Locate the cell with the specified text and output its (x, y) center coordinate. 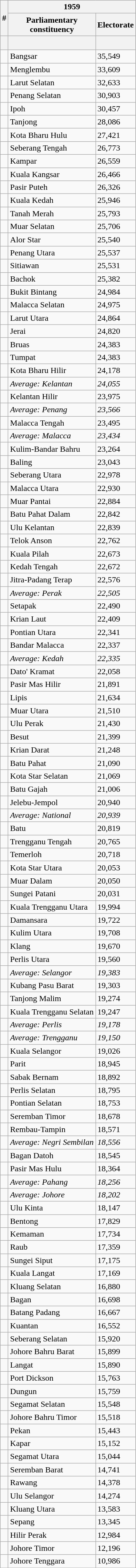
Muar Pantai (52, 501)
Average: Kedah (52, 658)
Parit (52, 1064)
18,202 (116, 1195)
Average: Johore (52, 1195)
Pontian Utara (52, 632)
Pasir Mas Hulu (52, 1169)
23,566 (116, 410)
Kota Star Utara (52, 868)
35,549 (116, 56)
15,443 (116, 1430)
18,147 (116, 1208)
Lipis (52, 698)
Sabak Bernam (52, 1077)
25,382 (116, 279)
26,773 (116, 148)
Tanah Merah (52, 213)
19,150 (116, 1038)
Trengganu Tengah (52, 842)
Larut Utara (52, 318)
Bagan Datoh (52, 1155)
15,920 (116, 1339)
Bandar Malacca (52, 645)
26,466 (116, 174)
21,006 (116, 789)
22,576 (116, 580)
21,510 (116, 711)
13,345 (116, 1522)
Pasir Puteh (52, 187)
Telok Anson (52, 540)
Average: Selangor (52, 972)
Kedah Tengah (52, 567)
Kuala Kedah (52, 200)
20,031 (116, 894)
Pasir Mas Hilir (52, 684)
17,359 (116, 1247)
Johore Bahru Barat (52, 1352)
15,899 (116, 1352)
Kuala Pilah (52, 553)
Parliamentaryconstituency (52, 25)
Pekan (52, 1430)
Krian Laut (52, 619)
Kuala Selangor (52, 1051)
32,633 (116, 83)
22,839 (116, 527)
25,531 (116, 266)
Batu Pahat Dalam (52, 514)
Kuala Trengganu Utara (52, 907)
Average: National (52, 815)
Segamat Utara (52, 1457)
Malacca Tengah (52, 423)
25,706 (116, 227)
Menglembu (52, 69)
Langat (52, 1365)
18,545 (116, 1155)
23,043 (116, 462)
18,795 (116, 1090)
17,734 (116, 1234)
20,718 (116, 855)
Sungei Siput (52, 1260)
23,495 (116, 423)
19,178 (116, 1025)
Temerloh (52, 855)
19,708 (116, 933)
14,378 (116, 1483)
Johore Bahru Timor (52, 1417)
15,152 (116, 1444)
16,880 (116, 1286)
16,667 (116, 1313)
18,753 (116, 1103)
Damansara (52, 920)
Seberang Selatan (52, 1339)
14,274 (116, 1496)
Bruas (52, 344)
22,978 (116, 475)
Rembau-Tampin (52, 1129)
Average: Pahang (52, 1182)
Perlis Selatan (52, 1090)
22,337 (116, 645)
Batu (52, 829)
30,457 (116, 109)
Larut Selatan (52, 83)
22,335 (116, 658)
25,946 (116, 200)
18,571 (116, 1129)
13,583 (116, 1509)
19,722 (116, 920)
Malacca Selatan (52, 305)
20,765 (116, 842)
Ulu Kinta (52, 1208)
17,175 (116, 1260)
19,383 (116, 972)
Average: Penang (52, 410)
Segamat Selatan (52, 1404)
22,341 (116, 632)
Batu Gajah (52, 789)
Average: Perak (52, 593)
22,490 (116, 606)
Batu Pahat (52, 763)
Penang Utara (52, 253)
Seberang Utara (52, 475)
19,274 (116, 998)
20,940 (116, 802)
Muar Utara (52, 711)
Muar Selatan (52, 227)
Kemaman (52, 1234)
19,303 (116, 985)
23,975 (116, 397)
Kuala Langat (52, 1273)
18,364 (116, 1169)
Alor Star (52, 240)
Bentong (52, 1221)
Average: Negri Sembilan (52, 1142)
21,399 (116, 737)
28,086 (116, 122)
Kubang Pasu Barat (52, 985)
Malacca Utara (52, 488)
19,670 (116, 946)
Ulu Perak (52, 724)
Pontian Selatan (52, 1103)
16,552 (116, 1326)
26,326 (116, 187)
Kota Bharu Hulu (52, 135)
Sitiawan (52, 266)
30,903 (116, 96)
22,762 (116, 540)
21,069 (116, 776)
24,178 (116, 370)
Seremban Barat (52, 1470)
Johore Timor (52, 1548)
Electorate (116, 25)
Klang (52, 946)
Jelebu-Jempol (52, 802)
19,247 (116, 1012)
16,698 (116, 1300)
Kota Bharu Hilir (52, 370)
Average: Trengganu (52, 1038)
19,026 (116, 1051)
22,505 (116, 593)
Hilir Perak (52, 1535)
Kluang Utara (52, 1509)
Average: Malacca (52, 436)
Raub (52, 1247)
Kuala Trengganu Selatan (52, 1012)
22,409 (116, 619)
Kulim Utara (52, 933)
20,939 (116, 815)
14,741 (116, 1470)
Kuantan (52, 1326)
24,820 (116, 331)
15,518 (116, 1417)
Port Dickson (52, 1378)
Penang Selatan (52, 96)
21,891 (116, 684)
24,984 (116, 292)
18,945 (116, 1064)
19,994 (116, 907)
Kota Star Selatan (52, 776)
Rawang (52, 1483)
22,058 (116, 671)
21,634 (116, 698)
18,256 (116, 1182)
21,090 (116, 763)
24,864 (116, 318)
Bagan (52, 1300)
21,248 (116, 750)
Tanjong (52, 122)
18,892 (116, 1077)
Muar Dalam (52, 881)
Jerai (52, 331)
18,556 (116, 1142)
Dato' Kramat (52, 671)
24,055 (116, 383)
Kapar (52, 1444)
25,793 (116, 213)
Perlis Utara (52, 959)
15,548 (116, 1404)
Ulu Kelantan (52, 527)
Setapak (52, 606)
15,890 (116, 1365)
26,559 (116, 161)
15,759 (116, 1391)
17,829 (116, 1221)
21,430 (116, 724)
25,540 (116, 240)
Kampar (52, 161)
22,930 (116, 488)
Ulu Selangor (52, 1496)
22,673 (116, 553)
Bukit Bintang (52, 292)
Johore Tenggara (52, 1561)
20,819 (116, 829)
10,986 (116, 1561)
Kuala Kangsar (52, 174)
# (4, 18)
22,842 (116, 514)
33,609 (116, 69)
Kulim-Bandar Bahru (52, 449)
23,434 (116, 436)
Sungei Patani (52, 894)
17,169 (116, 1273)
12,984 (116, 1535)
Bachok (52, 279)
Jitra-Padang Terap (52, 580)
19,560 (116, 959)
Baling (52, 462)
Average: Perlis (52, 1025)
Kluang Selatan (52, 1286)
22,884 (116, 501)
Kelantan Hilir (52, 397)
Seremban Timor (52, 1116)
Sepang (52, 1522)
1959 (72, 7)
Bangsar (52, 56)
Batang Padang (52, 1313)
25,537 (116, 253)
Krian Darat (52, 750)
27,421 (116, 135)
Besut (52, 737)
18,678 (116, 1116)
12,196 (116, 1548)
Ipoh (52, 109)
Dungun (52, 1391)
15,763 (116, 1378)
22,672 (116, 567)
Average: Kelantan (52, 383)
Tanjong Malim (52, 998)
15,044 (116, 1457)
Seberang Tengah (52, 148)
23,264 (116, 449)
24,975 (116, 305)
20,050 (116, 881)
20,053 (116, 868)
Tumpat (52, 357)
